Pinpoint the cell where the given text exists, returning its (x, y) midpoint coordinate. 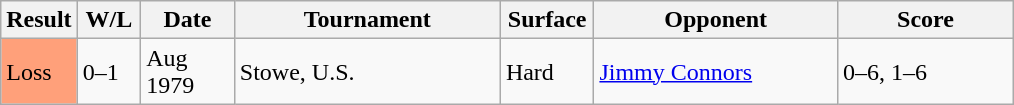
Aug 1979 (188, 72)
Date (188, 20)
Opponent (716, 20)
Score (925, 20)
0–1 (109, 72)
Stowe, U.S. (367, 72)
Loss (39, 72)
Tournament (367, 20)
0–6, 1–6 (925, 72)
Result (39, 20)
W/L (109, 20)
Surface (547, 20)
Jimmy Connors (716, 72)
Hard (547, 72)
